Capture the cell that displays the provided text and extract its (X, Y) central coordinate. 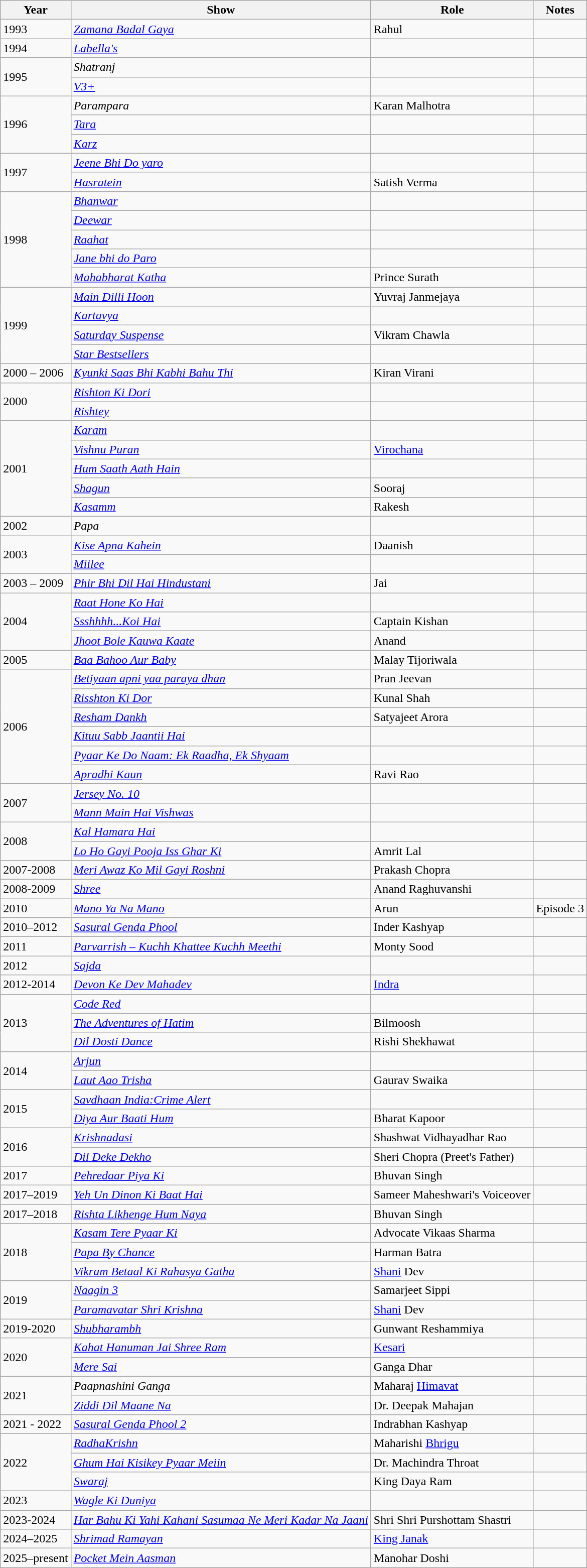
Kahat Hanuman Jai Shree Ram (221, 1348)
2003 (36, 554)
Amrit Lal (452, 851)
Parampara (221, 105)
Role (452, 10)
Raat Hone Ko Hai (221, 602)
Shagun (221, 488)
V3+ (221, 86)
Jane bhi do Paro (221, 259)
Karam (221, 430)
2022 (36, 1462)
Hasratein (221, 182)
Swaraj (221, 1482)
Rishta Likhenge Hum Naya (221, 1214)
Papa (221, 526)
Sasural Genda Phool 2 (221, 1424)
Kasamm (221, 507)
Ganga Dhar (452, 1367)
Shree (221, 889)
Savdhaan India:Crime Alert (221, 1099)
2010–2012 (36, 927)
Satish Verma (452, 182)
Resham Dankh (221, 717)
Lo Ho Gayi Pooja Iss Ghar Ki (221, 851)
Jeene Bhi Do yaro (221, 163)
2021 - 2022 (36, 1424)
2001 (36, 468)
Baa Bahoo Aur Baby (221, 660)
2003 – 2009 (36, 583)
Dil Dosti Dance (221, 1042)
Laut Aao Trisha (221, 1080)
2004 (36, 622)
Indrabhan Kashyap (452, 1424)
Rishi Shekhawat (452, 1042)
2015 (36, 1109)
Krishnadasi (221, 1137)
1993 (36, 29)
Sooraj (452, 488)
2017 (36, 1176)
2025–present (36, 1558)
Yeh Un Dinon Ki Baat Hai (221, 1195)
Pocket Mein Aasman (221, 1558)
King Daya Ram (452, 1482)
Har Bahu Ki Yahi Kahani Sasumaa Ne Meri Kadar Na Jaani (221, 1520)
2018 (36, 1252)
Ravi Rao (452, 774)
Tara (221, 125)
Zamana Badal Gaya (221, 29)
2012-2014 (36, 985)
Bharat Kapoor (452, 1118)
Shri Shri Purshottam Shastri (452, 1520)
Betiyaan apni yaa paraya dhan (221, 679)
Manohar Doshi (452, 1558)
Anand Raghuvanshi (452, 889)
Naagin 3 (221, 1290)
Star Bestsellers (221, 354)
Maharishi Bhrigu (452, 1443)
Prakash Chopra (452, 870)
Shrimad Ramayan (221, 1539)
Gaurav Swaika (452, 1080)
1995 (36, 77)
Pehredaar Piya Ki (221, 1176)
Shashwat Vidhayadhar Rao (452, 1137)
Paramavatar Shri Krishna (221, 1309)
Kise Apna Kahein (221, 545)
Parvarrish – Kuchh Khattee Kuchh Meethi (221, 946)
Virochana (452, 449)
Inder Kashyap (452, 927)
Labella's (221, 48)
Kesari (452, 1348)
Meri Awaz Ko Mil Gayi Roshni (221, 870)
Devon Ke Dev Mahadev (221, 985)
1999 (36, 325)
Ghum Hai Kisikey Pyaar Meiin (221, 1463)
Harman Batra (452, 1252)
1996 (36, 125)
Samarjeet Sippi (452, 1290)
2002 (36, 526)
Ziddi Dil Maane Na (221, 1405)
Sajda (221, 966)
Rishton Ki Dori (221, 392)
Sheri Chopra (Preet's Father) (452, 1156)
Malay Tijoriwala (452, 660)
Episode 3 (560, 908)
2000 (36, 402)
Mann Main Hai Vishwas (221, 812)
Kiran Virani (452, 373)
Main Dilli Hoon (221, 297)
RadhaKrishn (221, 1443)
Rahul (452, 29)
Mahabharat Katha (221, 278)
Paapnashini Ganga (221, 1386)
2007-2008 (36, 870)
Jai (452, 583)
Anand (452, 641)
2019-2020 (36, 1329)
Miilee (221, 564)
2014 (36, 1070)
2021 (36, 1395)
Bilmoosh (452, 1023)
2017–2018 (36, 1214)
Mere Sai (221, 1367)
2011 (36, 946)
The Adventures of Hatim (221, 1023)
2005 (36, 660)
2008 (36, 841)
Yuvraj Janmejaya (452, 297)
Gunwant Reshammiya (452, 1329)
Kituu Sabb Jaantii Hai (221, 736)
Arun (452, 908)
Daanish (452, 545)
Dil Deke Dekho (221, 1156)
Rakesh (452, 507)
2020 (36, 1357)
Kyunki Saas Bhi Kabhi Bahu Thi (221, 373)
Karan Malhotra (452, 105)
Advocate Vikaas Sharma (452, 1233)
Vikram Betaal Ki Rahasya Gatha (221, 1271)
Wagle Ki Duniya (221, 1501)
Papa By Chance (221, 1252)
Rishtey (221, 411)
Dr. Deepak Mahajan (452, 1405)
2016 (36, 1147)
Deewar (221, 220)
Pyaar Ke Do Naam: Ek Raadha, Ek Shyaam (221, 755)
King Janak (452, 1539)
2023 (36, 1501)
Sameer Maheshwari's Voiceover (452, 1195)
2007 (36, 803)
Shatranj (221, 67)
Kartavya (221, 316)
Vishnu Puran (221, 449)
Captain Kishan (452, 622)
Satyajeet Arora (452, 717)
Phir Bhi Dil Hai Hindustani (221, 583)
Apradhi Kaun (221, 774)
Prince Surath (452, 278)
Arjun (221, 1061)
2006 (36, 727)
Dr. Machindra Throat (452, 1463)
1994 (36, 48)
Kal Hamara Hai (221, 831)
1998 (36, 239)
Show (221, 10)
Code Red (221, 1004)
Jersey No. 10 (221, 793)
Year (36, 10)
2010 (36, 908)
Vikram Chawla (452, 335)
Kasam Tere Pyaar Ki (221, 1233)
Saturday Suspense (221, 335)
2012 (36, 966)
Kunal Shah (452, 698)
Shubharambh (221, 1329)
2024–2025 (36, 1539)
Raahat (221, 239)
Risshton Ki Dor (221, 698)
2008-2009 (36, 889)
2017–2019 (36, 1195)
Hum Saath Aath Hain (221, 468)
Ssshhhh...Koi Hai (221, 622)
Sasural Genda Phool (221, 927)
2000 – 2006 (36, 373)
Notes (560, 10)
2023-2024 (36, 1520)
Monty Sood (452, 946)
Jhoot Bole Kauwa Kaate (221, 641)
Bhanwar (221, 201)
Karz (221, 144)
Mano Ya Na Mano (221, 908)
Pran Jeevan (452, 679)
Diya Aur Baati Hum (221, 1118)
1997 (36, 172)
2013 (36, 1023)
2019 (36, 1300)
Maharaj Himavat (452, 1386)
Indra (452, 985)
